Determine the (x, y) coordinate at the center of the cell enclosing the given text.  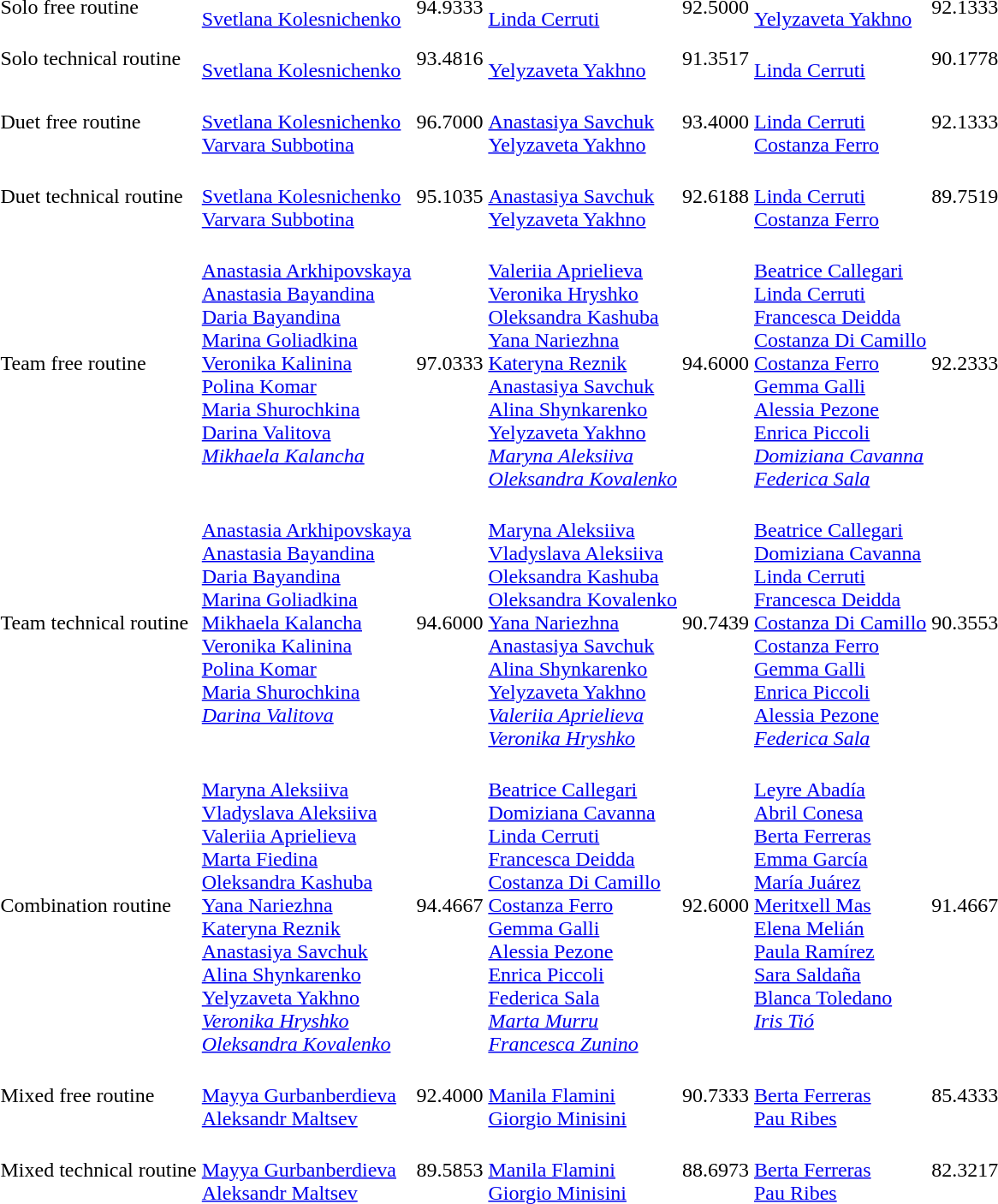
Mayya GurbanberdievaAleksandr Maltsev (306, 1095)
Beatrice CallegariLinda CerrutiFrancesca DeiddaCostanza Di CamilloCostanza FerroGemma GalliAlessia PezoneEnrica PiccoliDomiziana CavannaFederica Sala (841, 363)
Berta FerrerasPau Ribes (841, 1095)
90.7439 (716, 623)
93.4000 (716, 122)
96.7000 (450, 122)
Manila FlaminiGiorgio Minisini (583, 1095)
Leyre AbadíaAbril ConesaBerta FerrerasEmma GarcíaMaría JuárezMeritxell MasElena MeliánPaula RamírezSara SaldañaBlanca ToledanoIris Tió (841, 905)
94.4667 (450, 905)
Linda Cerruti (841, 58)
90.7333 (716, 1095)
Yelyzaveta Yakhno (583, 58)
92.4000 (450, 1095)
93.4816 (450, 58)
92.6000 (716, 905)
Svetlana Kolesnichenko (306, 58)
Beatrice CallegariDomiziana CavannaLinda CerrutiFrancesca DeiddaCostanza Di CamilloCostanza FerroGemma GalliEnrica PiccoliAlessia PezoneFederica Sala (841, 623)
95.1035 (450, 196)
97.0333 (450, 363)
92.6188 (716, 196)
91.3517 (716, 58)
